Find where the given text appears and provide that cell's center as [X, Y] coordinate. 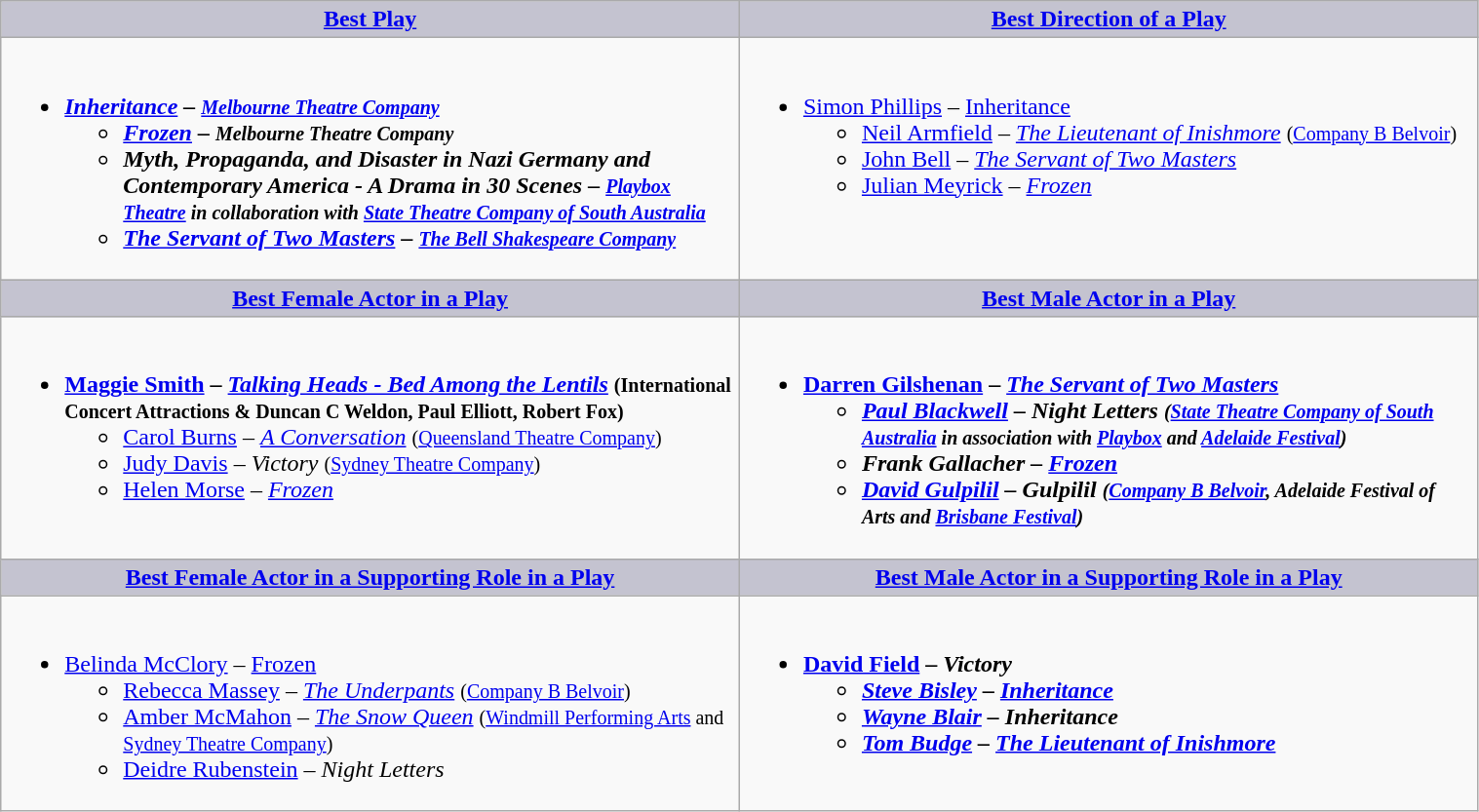
Best Male Actor in a Play [1109, 298]
Best Male Actor in a Supporting Role in a Play [1109, 577]
David Field – VictorySteve Bisley – InheritanceWayne Blair – InheritanceTom Budge – The Lieutenant of Inishmore [1109, 704]
Best Play [370, 19]
Best Female Actor in a Supporting Role in a Play [370, 577]
Best Direction of a Play [1109, 19]
Best Female Actor in a Play [370, 298]
